Pinpoint the cell where the given text exists, returning its [x, y] midpoint coordinate. 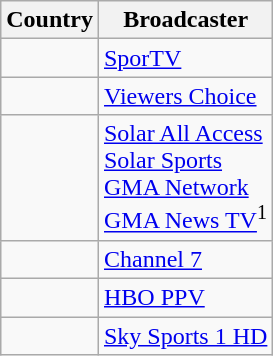
Viewers Choice [185, 96]
Sky Sports 1 HD [185, 336]
SporTV [185, 58]
Country [50, 20]
Channel 7 [185, 259]
Solar All AccessSolar SportsGMA NetworkGMA News TV1 [185, 178]
HBO PPV [185, 298]
Broadcaster [185, 20]
